Capture the cell that displays the provided text and extract its [X, Y] central coordinate. 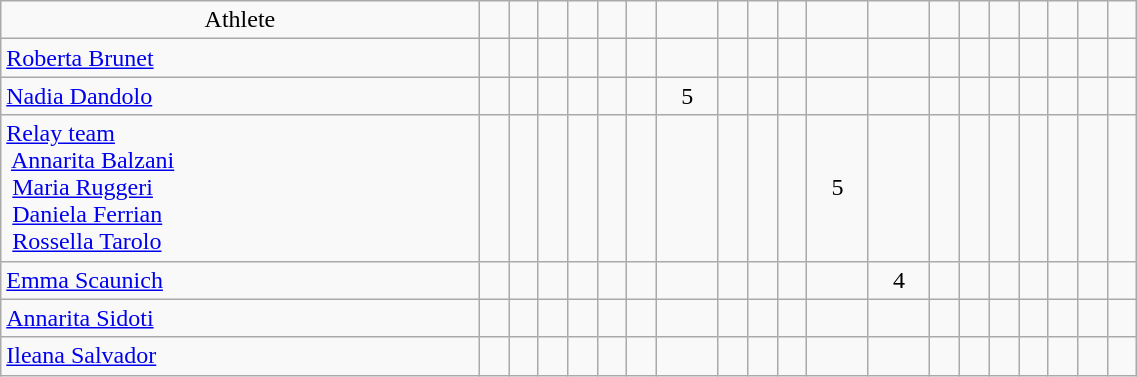
Athlete [240, 20]
Nadia Dandolo [240, 96]
4 [899, 280]
Relay team Annarita Balzani Maria Ruggeri Daniela Ferrian Rossella Tarolo [240, 188]
Annarita Sidoti [240, 318]
Ileana Salvador [240, 356]
Emma Scaunich [240, 280]
Roberta Brunet [240, 58]
